Return (X, Y) of the center of cell containing provided text 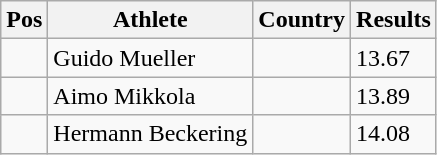
Guido Mueller (150, 58)
14.08 (394, 134)
Hermann Beckering (150, 134)
Aimo Mikkola (150, 96)
13.89 (394, 96)
13.67 (394, 58)
Results (394, 20)
Country (302, 20)
Athlete (150, 20)
Pos (24, 20)
